Find where the given text appears and provide that cell's center as (x, y) coordinate. 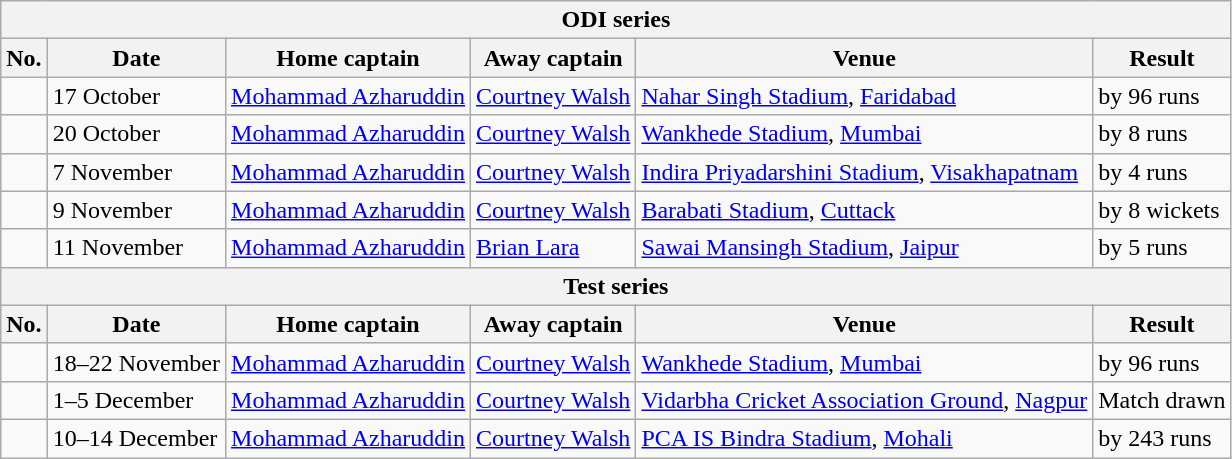
by 8 wickets (1162, 210)
Nahar Singh Stadium, Faridabad (864, 96)
18–22 November (136, 362)
by 8 runs (1162, 134)
ODI series (616, 20)
10–14 December (136, 438)
Vidarbha Cricket Association Ground, Nagpur (864, 400)
by 5 runs (1162, 248)
PCA IS Bindra Stadium, Mohali (864, 438)
Barabati Stadium, Cuttack (864, 210)
20 October (136, 134)
by 4 runs (1162, 172)
11 November (136, 248)
17 October (136, 96)
Sawai Mansingh Stadium, Jaipur (864, 248)
Match drawn (1162, 400)
by 243 runs (1162, 438)
9 November (136, 210)
7 November (136, 172)
Test series (616, 286)
Indira Priyadarshini Stadium, Visakhapatnam (864, 172)
1–5 December (136, 400)
Brian Lara (554, 248)
